Return the (x, y) coordinate for the center point of the cell that contains the specified text.  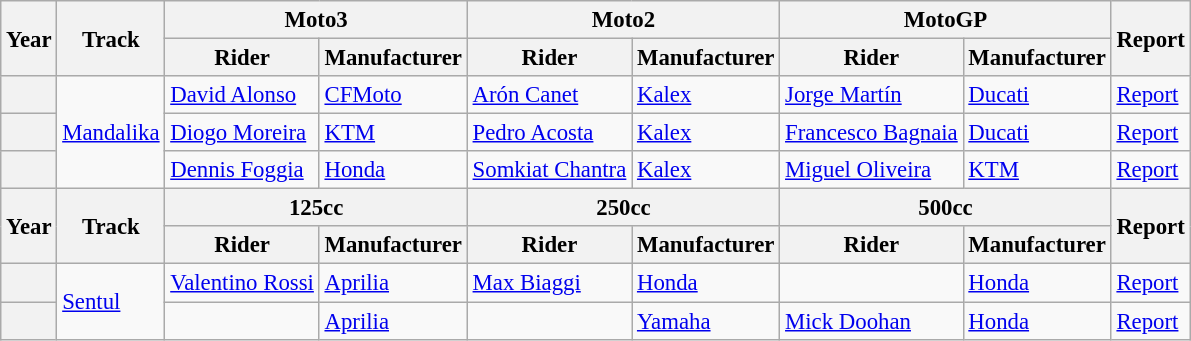
Moto2 (623, 20)
Arón Canet (549, 95)
Moto3 (316, 20)
500cc (946, 208)
Mick Doohan (872, 321)
Pedro Acosta (549, 133)
Miguel Oliveira (872, 170)
Francesco Bagnaia (872, 133)
Dennis Foggia (242, 170)
Valentino Rossi (242, 283)
Max Biaggi (549, 283)
125cc (316, 208)
David Alonso (242, 95)
Somkiat Chantra (549, 170)
MotoGP (946, 20)
Diogo Moreira (242, 133)
Sentul (111, 302)
Mandalika (111, 132)
CFMoto (393, 95)
Jorge Martín (872, 95)
250cc (623, 208)
Yamaha (706, 321)
